Capture the cell that displays the provided text and extract its [X, Y] central coordinate. 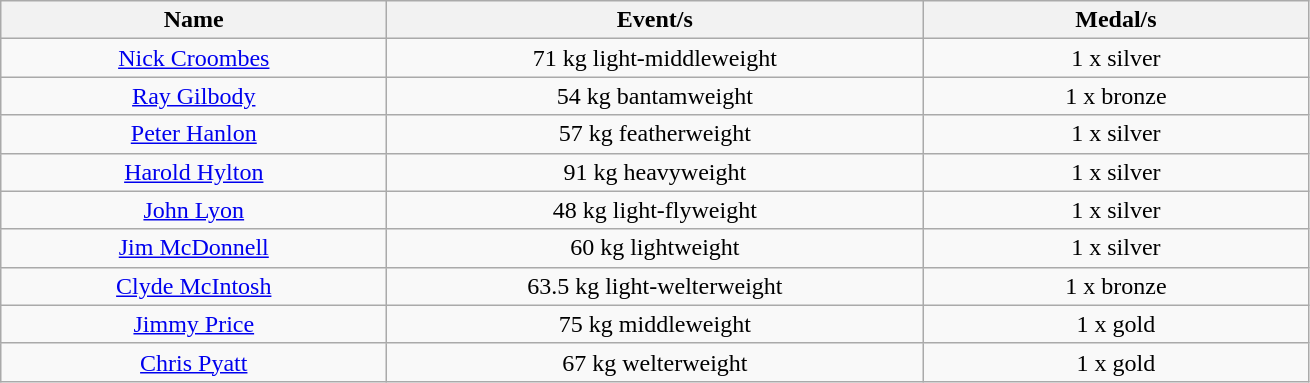
57 kg featherweight [655, 134]
Medal/s [1116, 20]
Nick Croombes [194, 58]
Name [194, 20]
Jim McDonnell [194, 248]
71 kg light-middleweight [655, 58]
John Lyon [194, 210]
54 kg bantamweight [655, 96]
67 kg welterweight [655, 362]
Peter Hanlon [194, 134]
75 kg middleweight [655, 324]
Ray Gilbody [194, 96]
Harold Hylton [194, 172]
Chris Pyatt [194, 362]
Clyde McIntosh [194, 286]
63.5 kg light-welterweight [655, 286]
Event/s [655, 20]
Jimmy Price [194, 324]
60 kg lightweight [655, 248]
91 kg heavyweight [655, 172]
48 kg light-flyweight [655, 210]
